For the text-containing cell, return its midpoint in [x, y] coordinate format. 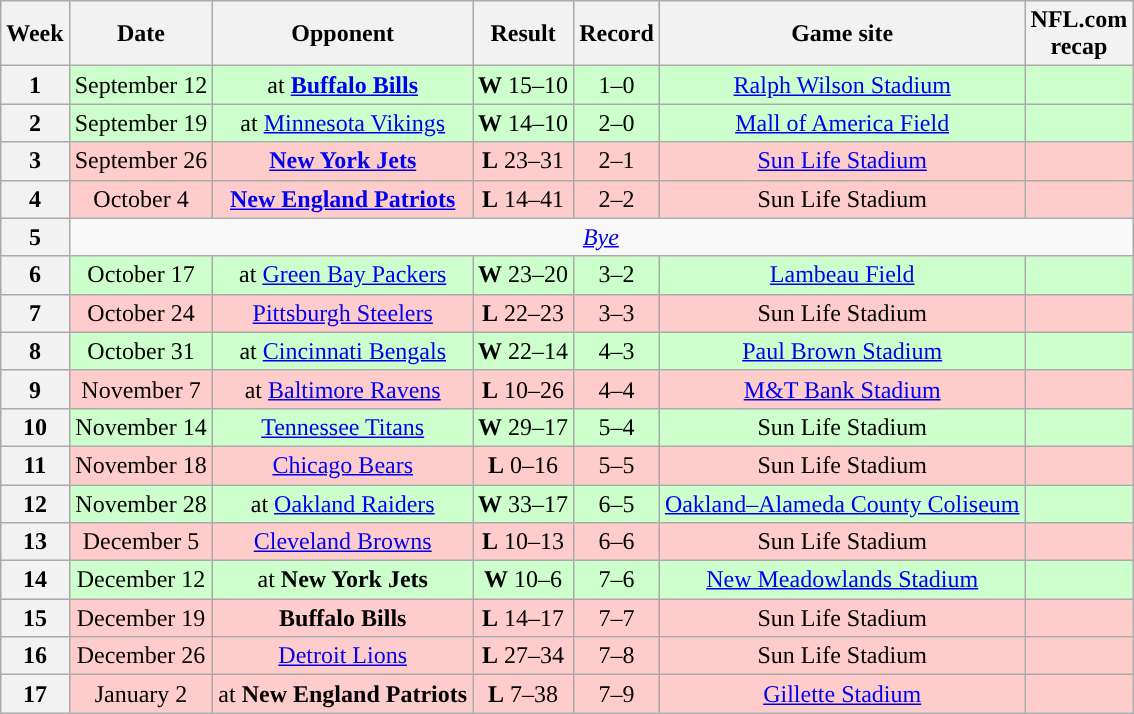
December 5 [141, 542]
November 18 [141, 465]
October 31 [141, 351]
Lambeau Field [842, 275]
L 10–13 [524, 542]
Ralph Wilson Stadium [842, 85]
November 14 [141, 427]
5–4 [617, 427]
M&T Bank Stadium [842, 389]
New York Jets [343, 161]
L 7–38 [524, 694]
Detroit Lions [343, 656]
9 [35, 389]
5 [35, 237]
at New England Patriots [343, 694]
W 10–6 [524, 580]
W 23–20 [524, 275]
3 [35, 161]
at Minnesota Vikings [343, 123]
L 14–17 [524, 618]
8 [35, 351]
NFL.comrecap [1079, 34]
October 24 [141, 313]
13 [35, 542]
6–5 [617, 503]
6 [35, 275]
October 17 [141, 275]
4–4 [617, 389]
September 19 [141, 123]
December 26 [141, 656]
2–2 [617, 199]
Cleveland Browns [343, 542]
Mall of America Field [842, 123]
at Buffalo Bills [343, 85]
Record [617, 34]
Bye [601, 237]
at Green Bay Packers [343, 275]
January 2 [141, 694]
November 7 [141, 389]
at Baltimore Ravens [343, 389]
December 19 [141, 618]
L 14–41 [524, 199]
Week [35, 34]
11 [35, 465]
L 10–26 [524, 389]
Opponent [343, 34]
6–6 [617, 542]
3–3 [617, 313]
at Cincinnati Bengals [343, 351]
7–7 [617, 618]
Date [141, 34]
2–1 [617, 161]
at New York Jets [343, 580]
L 0–16 [524, 465]
5–5 [617, 465]
1–0 [617, 85]
2 [35, 123]
Tennessee Titans [343, 427]
W 15–10 [524, 85]
7 [35, 313]
4–3 [617, 351]
Oakland–Alameda County Coliseum [842, 503]
November 28 [141, 503]
New Meadowlands Stadium [842, 580]
1 [35, 85]
W 22–14 [524, 351]
16 [35, 656]
Pittsburgh Steelers [343, 313]
W 14–10 [524, 123]
4 [35, 199]
Game site [842, 34]
7–9 [617, 694]
December 12 [141, 580]
2–0 [617, 123]
Chicago Bears [343, 465]
at Oakland Raiders [343, 503]
October 4 [141, 199]
3–2 [617, 275]
September 26 [141, 161]
L 27–34 [524, 656]
September 12 [141, 85]
7–6 [617, 580]
Buffalo Bills [343, 618]
Gillette Stadium [842, 694]
New England Patriots [343, 199]
10 [35, 427]
L 22–23 [524, 313]
17 [35, 694]
W 29–17 [524, 427]
Paul Brown Stadium [842, 351]
L 23–31 [524, 161]
7–8 [617, 656]
W 33–17 [524, 503]
15 [35, 618]
Result [524, 34]
14 [35, 580]
12 [35, 503]
